Output the (x, y) coordinate of the center of the cell containing the given text.  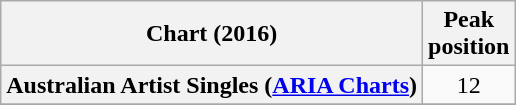
Australian Artist Singles (ARIA Charts) (212, 85)
Chart (2016) (212, 34)
Peakposition (469, 34)
12 (469, 85)
